Output the (X, Y) coordinate of the center of the cell containing the given text.  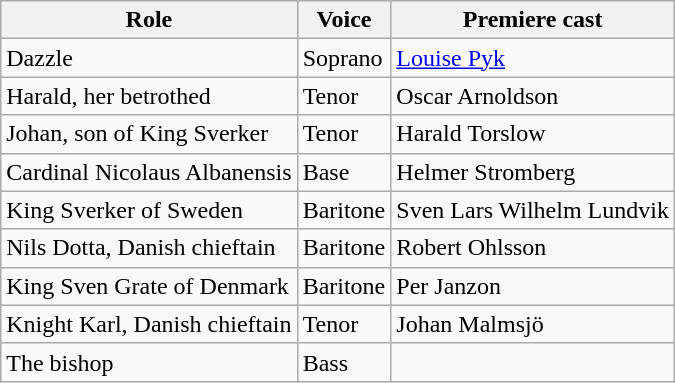
Johan Malmsjö (533, 324)
Sven Lars Wilhelm Lundvik (533, 210)
Premiere cast (533, 20)
Oscar Arnoldson (533, 96)
Base (344, 172)
Robert Ohlsson (533, 248)
King Sverker of Sweden (149, 210)
Cardinal Nicolaus Albanensis (149, 172)
Voice (344, 20)
King Sven Grate of Denmark (149, 286)
Louise Pyk (533, 58)
Johan, son of King Sverker (149, 134)
Per Janzon (533, 286)
Helmer Stromberg (533, 172)
Harald Torslow (533, 134)
Knight Karl, Danish chieftain (149, 324)
Bass (344, 362)
Soprano (344, 58)
Role (149, 20)
Dazzle (149, 58)
The bishop (149, 362)
Harald, her betrothed (149, 96)
Nils Dotta, Danish chieftain (149, 248)
